Pinpoint the cell where the given text exists, returning its (X, Y) midpoint coordinate. 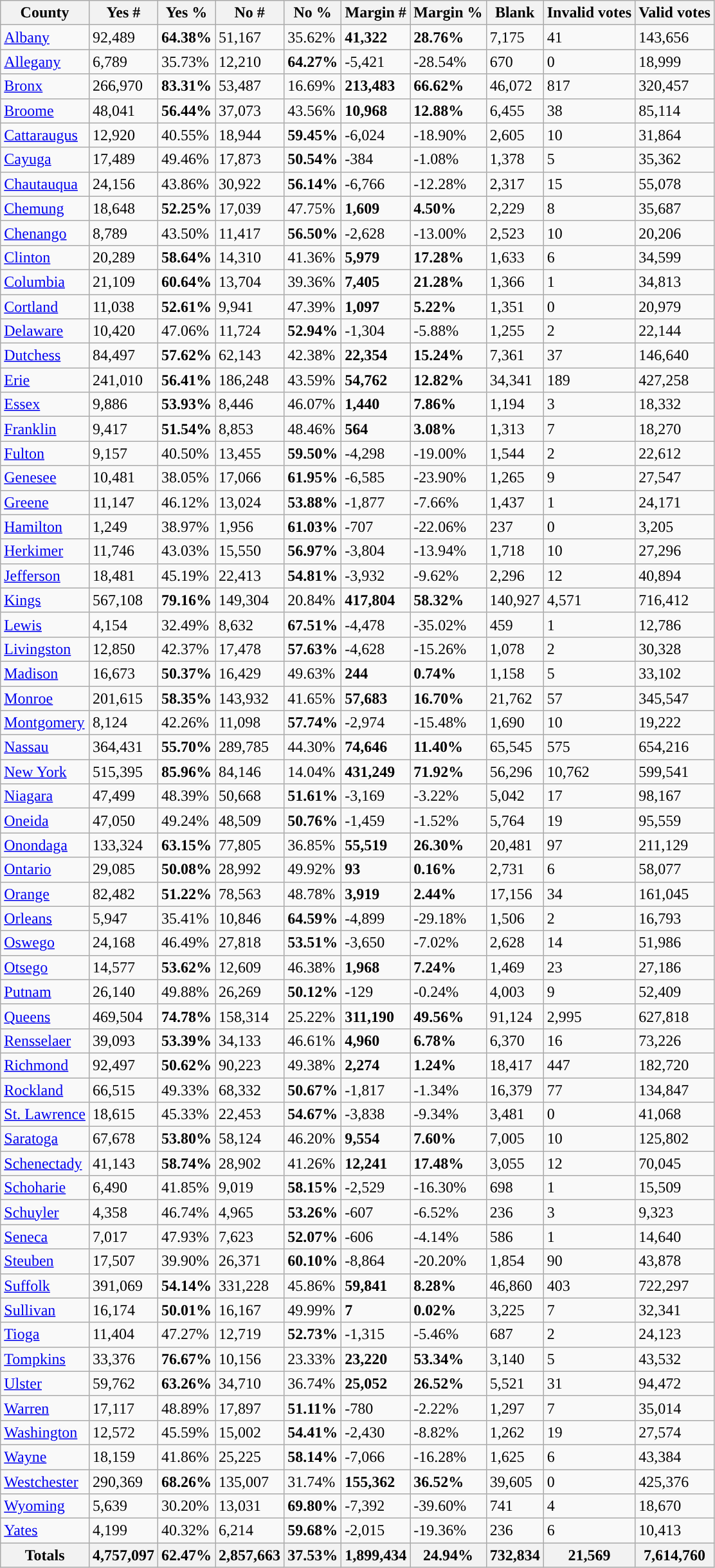
3,481 (514, 1115)
17,066 (249, 478)
-3,804 (376, 551)
11,404 (123, 1335)
34,599 (675, 257)
40.32% (186, 1531)
71.92% (448, 772)
68.26% (186, 1481)
46.49% (186, 943)
20,979 (675, 307)
567,108 (123, 600)
5,521 (514, 1383)
Delaware (45, 331)
47.06% (186, 331)
20.84% (312, 600)
12,850 (123, 649)
-19.36% (448, 1531)
24.94% (448, 1555)
27,818 (249, 943)
18,481 (123, 576)
95,559 (675, 821)
Rockland (45, 1090)
5,042 (514, 796)
4,358 (123, 1212)
57.62% (186, 356)
244 (376, 673)
46.07% (312, 405)
-29.18% (448, 918)
320,457 (675, 86)
25.22% (312, 1016)
47,050 (123, 821)
8,632 (249, 624)
14,310 (249, 257)
33,102 (675, 673)
4,960 (376, 1041)
-4,628 (376, 649)
17,039 (249, 208)
1,625 (514, 1457)
34,710 (249, 1383)
38.97% (186, 527)
46.38% (312, 967)
-35.02% (448, 624)
50.01% (186, 1310)
18,332 (675, 405)
73,226 (675, 1041)
92,489 (123, 37)
143,656 (675, 37)
-0.24% (448, 992)
Otsego (45, 967)
149,304 (249, 600)
Nassau (45, 747)
3,919 (376, 894)
Schuyler (45, 1212)
26,371 (249, 1261)
1,968 (376, 967)
43.56% (312, 111)
10,846 (249, 918)
7,361 (514, 356)
County (45, 13)
133,324 (123, 845)
-2,974 (376, 723)
21,109 (123, 282)
53.39% (186, 1041)
9,941 (249, 307)
24,123 (675, 1335)
30,922 (249, 184)
Oswego (45, 943)
17 (589, 796)
43.86% (186, 184)
391,069 (123, 1286)
14,640 (675, 1237)
18,270 (675, 429)
Kings (45, 600)
10,420 (123, 331)
34 (589, 894)
18,670 (675, 1506)
45.19% (186, 576)
10,968 (376, 111)
-4,298 (376, 453)
22,413 (249, 576)
42.37% (186, 649)
25,052 (376, 1383)
24,168 (123, 943)
1,255 (514, 331)
61.03% (312, 527)
1,097 (376, 307)
-8,864 (376, 1261)
Madison (45, 673)
50.76% (312, 821)
1.24% (448, 1065)
7.86% (448, 405)
12,719 (249, 1335)
34,133 (249, 1041)
46.20% (312, 1139)
9,886 (123, 405)
49.88% (186, 992)
-5,421 (376, 62)
722,297 (675, 1286)
50.37% (186, 673)
43.50% (186, 233)
46,072 (514, 86)
39.90% (186, 1261)
3,225 (514, 1310)
29,085 (123, 870)
43.59% (312, 380)
-16.28% (448, 1457)
7,175 (514, 37)
-707 (376, 527)
11,746 (123, 551)
49.38% (312, 1065)
13,455 (249, 453)
241,010 (123, 380)
Genesee (45, 478)
66,515 (123, 1090)
1,506 (514, 918)
1,633 (514, 257)
-18.90% (448, 135)
1,437 (514, 502)
4,199 (123, 1531)
15,509 (675, 1188)
2,605 (514, 135)
7,005 (514, 1139)
13,704 (249, 282)
48.89% (186, 1408)
18,159 (123, 1457)
19,222 (675, 723)
84,497 (123, 356)
-20.20% (448, 1261)
55,519 (376, 845)
7,614,760 (675, 1555)
447 (589, 1065)
Jefferson (45, 576)
6,490 (123, 1188)
56.14% (312, 184)
698 (514, 1188)
Yes # (123, 13)
15.24% (448, 356)
22,144 (675, 331)
670 (514, 62)
Tompkins (45, 1359)
-7,392 (376, 1506)
57,683 (376, 698)
52.25% (186, 208)
10,413 (675, 1531)
46.12% (186, 502)
55,078 (675, 184)
16,174 (123, 1310)
17.28% (448, 257)
-15.26% (448, 649)
New York (45, 772)
Ontario (45, 870)
-7.66% (448, 502)
515,395 (123, 772)
48.46% (312, 429)
53.51% (312, 943)
14.04% (312, 772)
9,323 (675, 1212)
-5.88% (448, 331)
49.24% (186, 821)
155,362 (376, 1481)
1,249 (123, 527)
4,003 (514, 992)
627,818 (675, 1016)
76.67% (186, 1359)
-19.00% (448, 453)
-1.08% (448, 160)
84,146 (249, 772)
58.35% (186, 698)
9,554 (376, 1139)
47.27% (186, 1335)
2,628 (514, 943)
Putnam (45, 992)
Valid votes (675, 13)
40,894 (675, 576)
16.70% (448, 698)
57.63% (312, 649)
50.62% (186, 1065)
2,857,663 (249, 1555)
716,412 (675, 600)
1,313 (514, 429)
33,376 (123, 1359)
37,073 (249, 111)
68,332 (249, 1090)
91,124 (514, 1016)
-12.28% (448, 184)
62.47% (186, 1555)
59.68% (312, 1531)
1,378 (514, 160)
11,038 (123, 307)
431,249 (376, 772)
36.74% (312, 1383)
12,609 (249, 967)
1,469 (514, 967)
161,045 (675, 894)
12,920 (123, 135)
22,453 (249, 1115)
Albany (45, 37)
-384 (376, 160)
-16.30% (448, 1188)
0.74% (448, 673)
0.16% (448, 870)
Montgomery (45, 723)
-3.22% (448, 796)
-15.48% (448, 723)
469,504 (123, 1016)
46.61% (312, 1041)
53.26% (312, 1212)
11,724 (249, 331)
134,847 (675, 1090)
41.36% (312, 257)
7,017 (123, 1237)
266,970 (123, 86)
28,902 (249, 1163)
Margin % (448, 13)
Orleans (45, 918)
No # (249, 13)
290,369 (123, 1481)
49.63% (312, 673)
23,220 (376, 1359)
5.22% (448, 307)
-6,766 (376, 184)
41.26% (312, 1163)
Westchester (45, 1481)
41.85% (186, 1188)
-1.34% (448, 1090)
63.15% (186, 845)
Washington (45, 1432)
-3,838 (376, 1115)
-7.02% (448, 943)
Seneca (45, 1237)
Saratoga (45, 1139)
459 (514, 624)
16,379 (514, 1090)
24,156 (123, 184)
58.64% (186, 257)
-2,628 (376, 233)
Totals (45, 1555)
1,609 (376, 208)
58.15% (312, 1188)
22,354 (376, 356)
4,571 (589, 600)
-1,877 (376, 502)
41,322 (376, 37)
18,648 (123, 208)
58,077 (675, 870)
Clinton (45, 257)
-3,169 (376, 796)
27,186 (675, 967)
0.02% (448, 1310)
Orange (45, 894)
85.96% (186, 772)
27,296 (675, 551)
1,078 (514, 649)
37 (589, 356)
8.28% (448, 1286)
9,157 (123, 453)
4,154 (123, 624)
54,762 (376, 380)
10,481 (123, 478)
1,718 (514, 551)
Columbia (45, 282)
51.54% (186, 429)
17,507 (123, 1261)
38 (589, 111)
-1,817 (376, 1090)
12.82% (448, 380)
18,615 (123, 1115)
14,577 (123, 967)
90,223 (249, 1065)
13,031 (249, 1506)
Monroe (45, 698)
77 (589, 1090)
53.34% (448, 1359)
-6,024 (376, 135)
69.80% (312, 1506)
213,483 (376, 86)
654,216 (675, 747)
Lewis (45, 624)
Livingston (45, 649)
43,532 (675, 1359)
417,804 (376, 600)
14 (589, 943)
2.44% (448, 894)
39.36% (312, 282)
1,544 (514, 453)
52.94% (312, 331)
54.14% (186, 1286)
93 (376, 870)
1,262 (514, 1432)
90 (589, 1261)
18,944 (249, 135)
37.53% (312, 1555)
50.08% (186, 870)
17,156 (514, 894)
9,019 (249, 1188)
53.80% (186, 1139)
77,805 (249, 845)
35.41% (186, 918)
85,114 (675, 111)
Broome (45, 111)
817 (589, 86)
Yes % (186, 13)
35.62% (312, 37)
53.62% (186, 967)
64.59% (312, 918)
58.74% (186, 1163)
16,673 (123, 673)
186,248 (249, 380)
45.33% (186, 1115)
143,932 (249, 698)
31,864 (675, 135)
289,785 (249, 747)
62,143 (249, 356)
21,569 (589, 1555)
St. Lawrence (45, 1115)
Tioga (45, 1335)
42.26% (186, 723)
2,317 (514, 184)
Warren (45, 1408)
18,999 (675, 62)
311,190 (376, 1016)
-780 (376, 1408)
9,417 (123, 429)
28,992 (249, 870)
331,228 (249, 1286)
5,639 (123, 1506)
97 (589, 845)
Richmond (45, 1065)
51.22% (186, 894)
5,764 (514, 821)
Oneida (45, 821)
16,429 (249, 673)
-1,304 (376, 331)
26.52% (448, 1383)
11,098 (249, 723)
60.10% (312, 1261)
34,813 (675, 282)
36.52% (448, 1481)
41 (589, 37)
6,214 (249, 1531)
38.05% (186, 478)
-13.00% (448, 233)
15,550 (249, 551)
189 (589, 380)
56,296 (514, 772)
26,140 (123, 992)
3,205 (675, 527)
49.56% (448, 1016)
2,296 (514, 576)
427,258 (675, 380)
27,547 (675, 478)
-9.62% (448, 576)
146,640 (675, 356)
6,455 (514, 111)
15 (589, 184)
1,158 (514, 673)
78,563 (249, 894)
59,841 (376, 1286)
6,370 (514, 1041)
56.97% (312, 551)
16,167 (249, 1310)
20,289 (123, 257)
10,762 (589, 772)
2,229 (514, 208)
Wayne (45, 1457)
17,117 (123, 1408)
54.67% (312, 1115)
56.41% (186, 380)
12,786 (675, 624)
51.11% (312, 1408)
575 (589, 747)
-4,478 (376, 624)
44.30% (312, 747)
17,897 (249, 1408)
13,024 (249, 502)
74,646 (376, 747)
65,545 (514, 747)
52.61% (186, 307)
83.31% (186, 86)
70,045 (675, 1163)
23.33% (312, 1359)
49.92% (312, 870)
Greene (45, 502)
47.93% (186, 1237)
39,093 (123, 1041)
52.73% (312, 1335)
1,366 (514, 282)
8,853 (249, 429)
49.33% (186, 1090)
50.54% (312, 160)
4.50% (448, 208)
1,440 (376, 405)
-1.52% (448, 821)
48,509 (249, 821)
Steuben (45, 1261)
1,854 (514, 1261)
564 (376, 429)
Yates (45, 1531)
50.67% (312, 1090)
Dutchess (45, 356)
16 (589, 1041)
Cattaraugus (45, 135)
43,384 (675, 1457)
50,668 (249, 796)
8,789 (123, 233)
1,265 (514, 478)
237 (514, 527)
Ulster (45, 1383)
364,431 (123, 747)
Schenectady (45, 1163)
11,147 (123, 502)
Essex (45, 405)
8,446 (249, 405)
Suffolk (45, 1286)
49.99% (312, 1310)
6.78% (448, 1041)
46,860 (514, 1286)
59,762 (123, 1383)
36.85% (312, 845)
3,140 (514, 1359)
47,499 (123, 796)
20,481 (514, 845)
17,489 (123, 160)
53.88% (312, 502)
4 (589, 1506)
47.75% (312, 208)
35,687 (675, 208)
59.50% (312, 453)
-9.34% (448, 1115)
-3,650 (376, 943)
35,014 (675, 1408)
15,002 (249, 1432)
2,274 (376, 1065)
39,605 (514, 1481)
Wyoming (45, 1506)
-2.22% (448, 1408)
54.41% (312, 1432)
53,487 (249, 86)
45.86% (312, 1286)
46.74% (186, 1212)
28.76% (448, 37)
54.81% (312, 576)
7,405 (376, 282)
92,497 (123, 1065)
7.24% (448, 967)
21,762 (514, 698)
41.65% (312, 698)
5,947 (123, 918)
-28.54% (448, 62)
51,986 (675, 943)
741 (514, 1506)
63.26% (186, 1383)
1,297 (514, 1408)
12,241 (376, 1163)
7.60% (448, 1139)
-6.52% (448, 1212)
52.07% (312, 1237)
-3,932 (376, 576)
51,167 (249, 37)
57 (589, 698)
135,007 (249, 1481)
35,362 (675, 160)
Rensselaer (45, 1041)
Niagara (45, 796)
2,523 (514, 233)
11,417 (249, 233)
-13.94% (448, 551)
18,417 (514, 1065)
94,472 (675, 1383)
53.93% (186, 405)
64.27% (312, 62)
-2,015 (376, 1531)
16.69% (312, 86)
-7,066 (376, 1457)
17.48% (448, 1163)
Herkimer (45, 551)
732,834 (514, 1555)
60.64% (186, 282)
43,878 (675, 1261)
21.28% (448, 282)
22,612 (675, 453)
25,225 (249, 1457)
17,873 (249, 160)
201,615 (123, 698)
66.62% (448, 86)
125,802 (675, 1139)
32,341 (675, 1310)
158,314 (249, 1016)
Allegany (45, 62)
41,068 (675, 1115)
140,927 (514, 600)
24,171 (675, 502)
-1,315 (376, 1335)
45.59% (186, 1432)
41,143 (123, 1163)
-2,430 (376, 1432)
12,210 (249, 62)
49.46% (186, 160)
3.08% (448, 429)
34,341 (514, 380)
20,206 (675, 233)
42.38% (312, 356)
8,124 (123, 723)
2,995 (589, 1016)
30.20% (186, 1506)
1,956 (249, 527)
Chautauqua (45, 184)
-606 (376, 1237)
58,124 (249, 1139)
345,547 (675, 698)
-5.46% (448, 1335)
586 (514, 1237)
Fulton (45, 453)
403 (589, 1286)
182,720 (675, 1065)
Bronx (45, 86)
12.88% (448, 111)
57.74% (312, 723)
79.16% (186, 600)
Sullivan (45, 1310)
8 (589, 208)
16,793 (675, 918)
-6,585 (376, 478)
Erie (45, 380)
56.44% (186, 111)
10,156 (249, 1359)
1,690 (514, 723)
17,478 (249, 649)
Hamilton (45, 527)
Schoharie (45, 1188)
-39.60% (448, 1506)
Margin # (376, 13)
98,167 (675, 796)
-4,899 (376, 918)
1,194 (514, 405)
48.39% (186, 796)
211,129 (675, 845)
47.39% (312, 307)
4,757,097 (123, 1555)
-4.14% (448, 1237)
32.49% (186, 624)
1,899,434 (376, 1555)
-22.06% (448, 527)
82,482 (123, 894)
48.78% (312, 894)
74.78% (186, 1016)
-607 (376, 1212)
50.12% (312, 992)
41.86% (186, 1457)
-8.82% (448, 1432)
67.51% (312, 624)
1,351 (514, 307)
599,541 (675, 772)
58.14% (312, 1457)
31.74% (312, 1481)
-129 (376, 992)
23 (589, 967)
67,678 (123, 1139)
64.38% (186, 37)
Invalid votes (589, 13)
11.40% (448, 747)
-1,459 (376, 821)
35.73% (186, 62)
40.50% (186, 453)
56.50% (312, 233)
26.30% (448, 845)
58.32% (448, 600)
425,376 (675, 1481)
40.55% (186, 135)
687 (514, 1335)
Onondaga (45, 845)
52,409 (675, 992)
4,965 (249, 1212)
Cortland (45, 307)
61.95% (312, 478)
26,269 (249, 992)
12,572 (123, 1432)
31 (589, 1383)
43.03% (186, 551)
Cayuga (45, 160)
-23.90% (448, 478)
Blank (514, 13)
59.45% (312, 135)
Chemung (45, 208)
2,731 (514, 870)
55.70% (186, 747)
3,055 (514, 1163)
Queens (45, 1016)
7,623 (249, 1237)
6,789 (123, 62)
Franklin (45, 429)
Chenango (45, 233)
51.61% (312, 796)
48,041 (123, 111)
No % (312, 13)
27,574 (675, 1432)
5,979 (376, 257)
-2,529 (376, 1188)
30,328 (675, 649)
